Extract the (x, y) coordinate from the center of the cell holding the provided text.  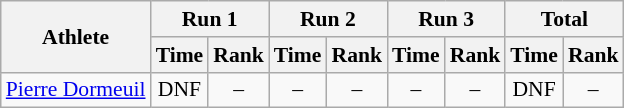
Athlete (76, 36)
Run 3 (446, 19)
Run 2 (328, 19)
Total (564, 19)
Run 1 (210, 19)
Pierre Dormeuil (76, 90)
